Search for the cell housing the specified text and yield its (X, Y) center coordinate. 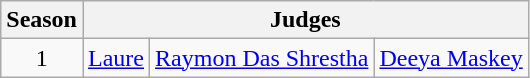
Raymon Das Shrestha (262, 58)
Season (42, 20)
1 (42, 58)
Deeya Maskey (451, 58)
Judges (305, 20)
Laure (116, 58)
